Detect which cell encompasses the target text, then output its [X, Y] center coordinate. 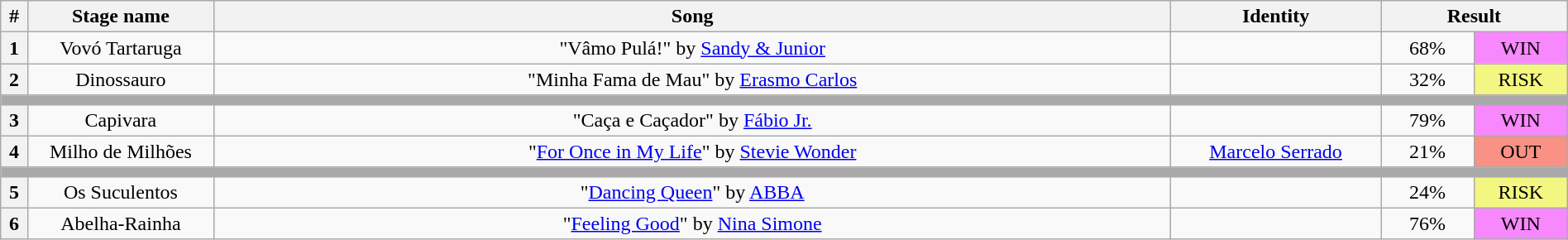
OUT [1520, 151]
Abelha-Rainha [121, 223]
"For Once in My Life" by Stevie Wonder [693, 151]
3 [14, 120]
21% [1427, 151]
Vovó Tartaruga [121, 48]
# [14, 17]
2 [14, 79]
79% [1427, 120]
"Vâmo Pulá!" by Sandy & Junior [693, 48]
Identity [1276, 17]
Stage name [121, 17]
68% [1427, 48]
32% [1427, 79]
Os Suculentos [121, 192]
4 [14, 151]
"Feeling Good" by Nina Simone [693, 223]
24% [1427, 192]
1 [14, 48]
Dinossauro [121, 79]
"Minha Fama de Mau" by Erasmo Carlos [693, 79]
6 [14, 223]
Song [693, 17]
Capivara [121, 120]
Marcelo Serrado [1276, 151]
5 [14, 192]
76% [1427, 223]
"Caça e Caçador" by Fábio Jr. [693, 120]
Result [1475, 17]
"Dancing Queen" by ABBA [693, 192]
Milho de Milhões [121, 151]
